From the cell containing the given text, extract its center point as (X, Y) coordinate. 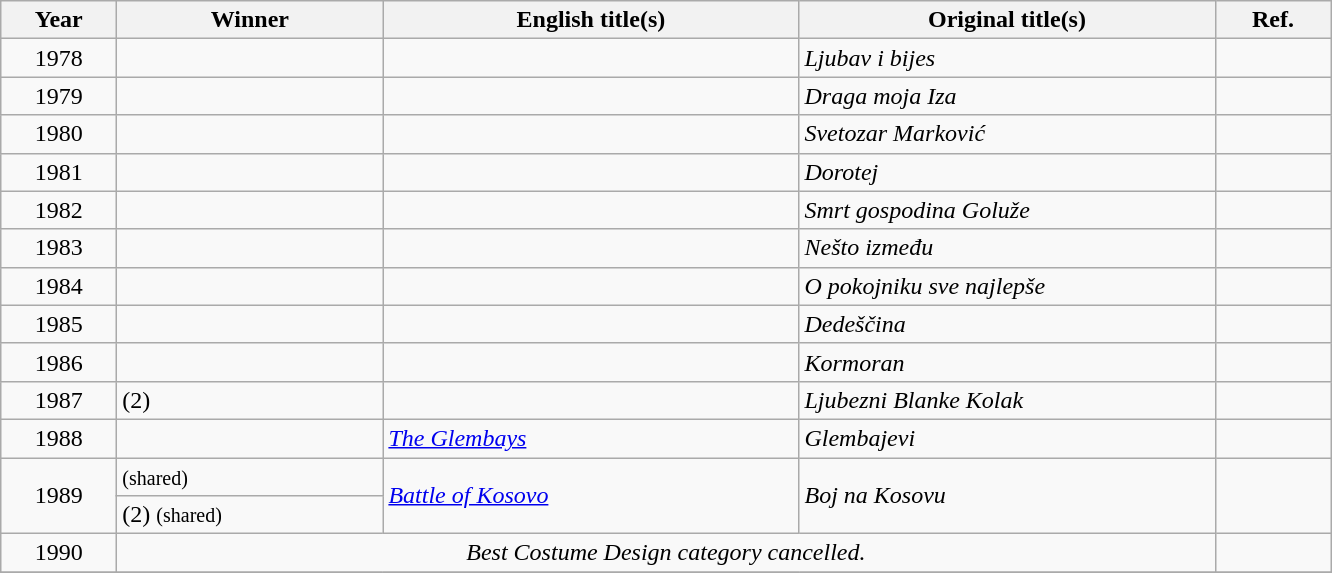
Nešto između (1007, 248)
1984 (59, 286)
Ref. (1273, 20)
1986 (59, 362)
1985 (59, 324)
1982 (59, 210)
1989 (59, 496)
Dedeščina (1007, 324)
1979 (59, 96)
Winner (250, 20)
Year (59, 20)
Glembajevi (1007, 438)
The Glembays (591, 438)
Ljubezni Blanke Kolak (1007, 400)
Battle of Kosovo (591, 496)
1980 (59, 134)
1978 (59, 58)
Svetozar Marković (1007, 134)
O pokojniku sve najlepše (1007, 286)
1983 (59, 248)
(shared) (250, 477)
Dorotej (1007, 172)
Boj na Kosovu (1007, 496)
(2) (250, 400)
1987 (59, 400)
Draga moja Iza (1007, 96)
Ljubav i bijes (1007, 58)
1990 (59, 553)
Kormoran (1007, 362)
English title(s) (591, 20)
Original title(s) (1007, 20)
(2) (shared) (250, 515)
1981 (59, 172)
Smrt gospodina Goluže (1007, 210)
1988 (59, 438)
Best Costume Design category cancelled. (666, 553)
